Return the [x, y] coordinate for the center point of the cell that contains the specified text.  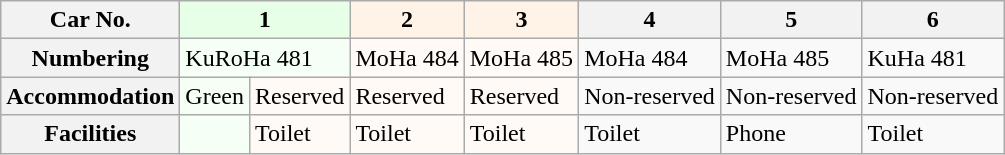
Car No. [90, 20]
5 [791, 20]
KuRoHa 481 [265, 58]
1 [265, 20]
Green [215, 96]
Phone [791, 134]
Facilities [90, 134]
2 [407, 20]
6 [933, 20]
KuHa 481 [933, 58]
Numbering [90, 58]
4 [650, 20]
3 [521, 20]
Accommodation [90, 96]
